Determine the [X, Y] coordinate at the center of the cell enclosing the given text.  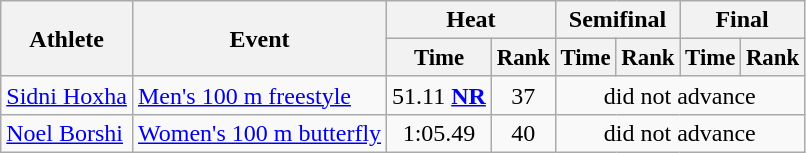
51.11 NR [440, 95]
1:05.49 [440, 133]
Men's 100 m freestyle [259, 95]
37 [523, 95]
40 [523, 133]
Final [742, 20]
Athlete [67, 39]
Event [259, 39]
Noel Borshi [67, 133]
Heat [472, 20]
Women's 100 m butterfly [259, 133]
Sidni Hoxha [67, 95]
Semifinal [618, 20]
